Search for the cell housing the specified text and yield its [x, y] center coordinate. 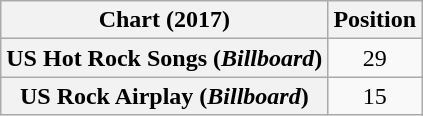
15 [375, 96]
US Rock Airplay (Billboard) [164, 96]
US Hot Rock Songs (Billboard) [164, 58]
29 [375, 58]
Position [375, 20]
Chart (2017) [164, 20]
